Return the [x, y] coordinate for the center point of the cell that contains the specified text.  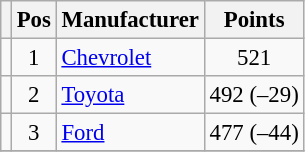
492 (–29) [254, 95]
Manufacturer [130, 20]
Chevrolet [130, 58]
1 [34, 58]
Pos [34, 20]
521 [254, 58]
Ford [130, 133]
Points [254, 20]
Toyota [130, 95]
477 (–44) [254, 133]
3 [34, 133]
2 [34, 95]
